Search for the cell housing the specified text and yield its (X, Y) center coordinate. 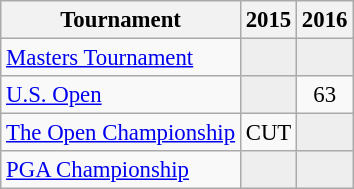
Tournament (121, 20)
2015 (268, 20)
2016 (325, 20)
63 (325, 95)
CUT (268, 133)
The Open Championship (121, 133)
Masters Tournament (121, 58)
PGA Championship (121, 170)
U.S. Open (121, 95)
